Provide the (x, y) coordinate of the cell's center where the given text is located.  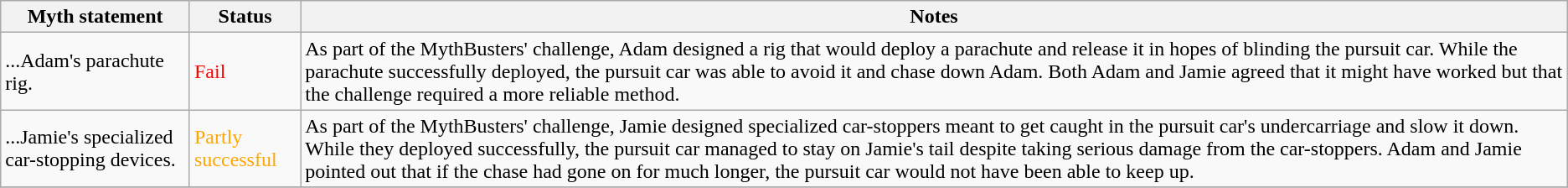
Status (245, 17)
Fail (245, 71)
...Adam's parachute rig. (95, 71)
Notes (935, 17)
Myth statement (95, 17)
...Jamie's specialized car-stopping devices. (95, 149)
Partly successful (245, 149)
